Return the [x, y] coordinate for the center point of the cell that contains the specified text.  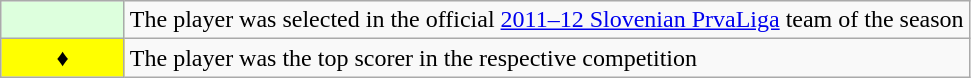
The player was the top scorer in the respective competition [546, 58]
The player was selected in the official 2011–12 Slovenian PrvaLiga team of the season [546, 20]
♦ [63, 58]
